Extract the [X, Y] coordinate from the center of the cell holding the provided text.  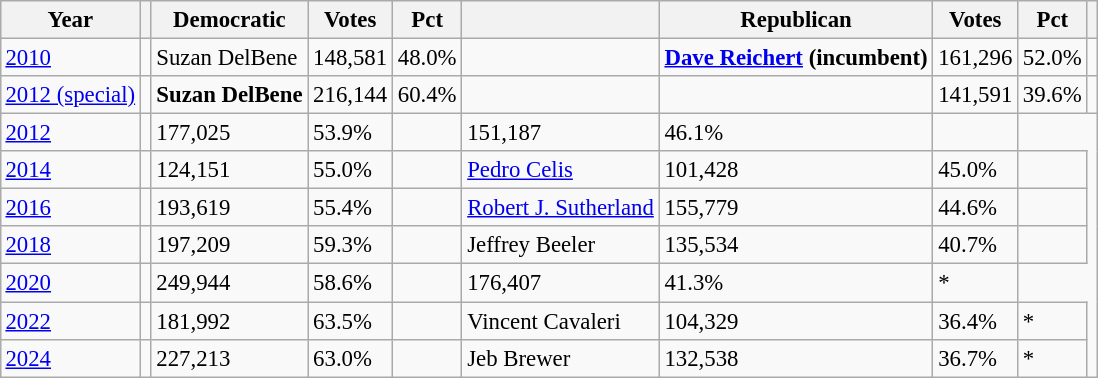
155,779 [796, 208]
Pedro Celis [560, 170]
101,428 [796, 170]
2018 [70, 245]
58.6% [350, 283]
2024 [70, 358]
53.9% [350, 133]
45.0% [976, 170]
104,329 [796, 321]
2020 [70, 283]
63.5% [350, 321]
48.0% [426, 57]
36.7% [976, 358]
181,992 [230, 321]
Vincent Cavaleri [560, 321]
2012 (special) [70, 95]
59.3% [350, 245]
2016 [70, 208]
44.6% [976, 208]
197,209 [230, 245]
151,187 [560, 133]
2012 [70, 133]
176,407 [560, 283]
Democratic [230, 20]
124,151 [230, 170]
249,944 [230, 283]
2014 [70, 170]
40.7% [976, 245]
Year [70, 20]
161,296 [976, 57]
Republican [796, 20]
52.0% [1052, 57]
55.0% [350, 170]
Robert J. Sutherland [560, 208]
60.4% [426, 95]
36.4% [976, 321]
216,144 [350, 95]
39.6% [1052, 95]
41.3% [796, 283]
227,213 [230, 358]
Dave Reichert (incumbent) [796, 57]
55.4% [350, 208]
132,538 [796, 358]
63.0% [350, 358]
46.1% [796, 133]
Jeb Brewer [560, 358]
193,619 [230, 208]
141,591 [976, 95]
148,581 [350, 57]
2010 [70, 57]
2022 [70, 321]
Jeffrey Beeler [560, 245]
177,025 [230, 133]
135,534 [796, 245]
